Find where the given text appears and provide that cell's center as (X, Y) coordinate. 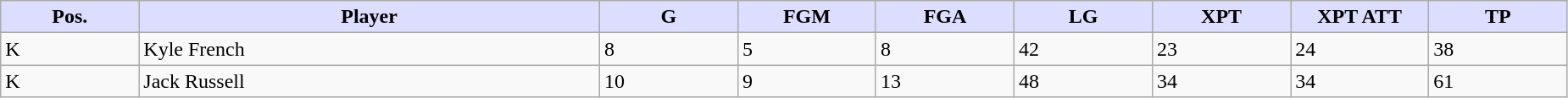
42 (1083, 49)
FGM (807, 17)
G (668, 17)
24 (1359, 49)
13 (944, 81)
Kyle French (370, 49)
XPT (1222, 17)
23 (1222, 49)
38 (1498, 49)
5 (807, 49)
Pos. (70, 17)
LG (1083, 17)
48 (1083, 81)
10 (668, 81)
Player (370, 17)
FGA (944, 17)
XPT ATT (1359, 17)
TP (1498, 17)
61 (1498, 81)
9 (807, 81)
Jack Russell (370, 81)
